Scan for the cell matching the given text and deliver its [X, Y] coordinate at center. 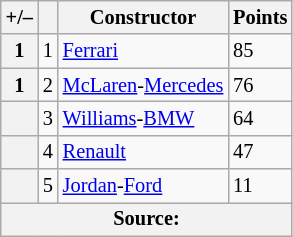
5 [48, 186]
Williams-BMW [143, 118]
85 [260, 51]
Jordan-Ford [143, 186]
4 [48, 152]
Source: [147, 219]
3 [48, 118]
Ferrari [143, 51]
64 [260, 118]
Points [260, 17]
McLaren-Mercedes [143, 85]
Constructor [143, 17]
Renault [143, 152]
76 [260, 85]
+/– [20, 17]
47 [260, 152]
2 [48, 85]
11 [260, 186]
